Determine the (X, Y) coordinate at the center of the cell enclosing the given text.  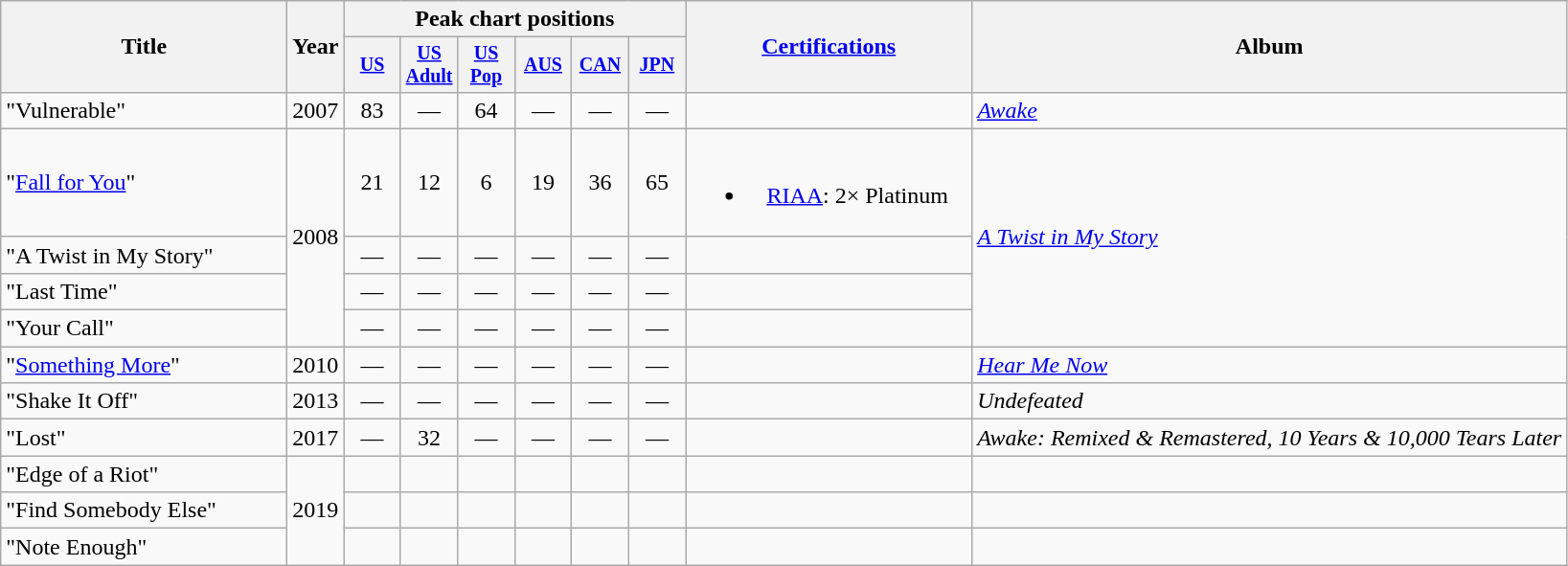
19 (542, 182)
Awake: Remixed & Remastered, 10 Years & 10,000 Tears Later (1270, 438)
"Edge of a Riot" (144, 474)
36 (600, 182)
12 (429, 182)
JPN (657, 65)
"Your Call" (144, 328)
65 (657, 182)
"Note Enough" (144, 547)
Peak chart positions (515, 19)
Year (316, 47)
Certifications (829, 47)
Hear Me Now (1270, 365)
"A Twist in My Story" (144, 255)
Album (1270, 47)
83 (372, 110)
Undefeated (1270, 401)
2008 (316, 238)
"Fall for You" (144, 182)
"Lost" (144, 438)
A Twist in My Story (1270, 238)
6 (487, 182)
2019 (316, 510)
64 (487, 110)
USPop (487, 65)
Awake (1270, 110)
21 (372, 182)
"Vulnerable" (144, 110)
"Shake It Off" (144, 401)
Title (144, 47)
US (372, 65)
"Something More" (144, 365)
32 (429, 438)
2013 (316, 401)
RIAA: 2× Platinum (829, 182)
CAN (600, 65)
2010 (316, 365)
AUS (542, 65)
"Last Time" (144, 291)
"Find Somebody Else" (144, 510)
USAdult (429, 65)
2017 (316, 438)
2007 (316, 110)
